Find where the given text appears and provide that cell's center as (x, y) coordinate. 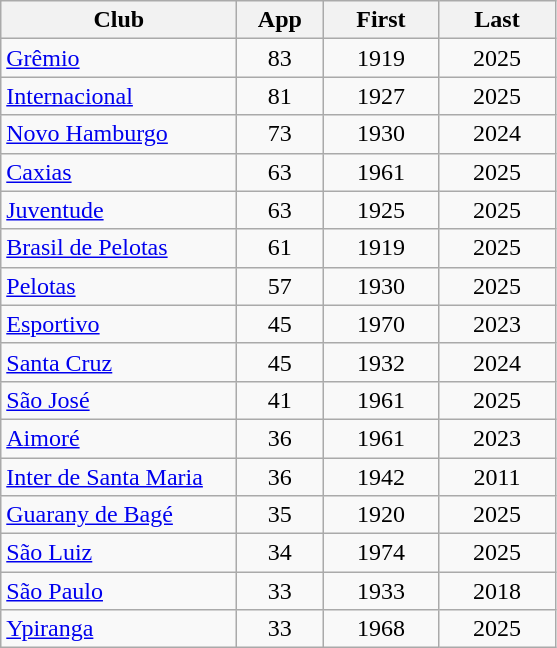
61 (280, 248)
Grêmio (119, 58)
Caxias (119, 172)
34 (280, 553)
Santa Cruz (119, 362)
Novo Hamburgo (119, 134)
Pelotas (119, 286)
1968 (381, 629)
1942 (381, 477)
1927 (381, 96)
81 (280, 96)
São José (119, 400)
83 (280, 58)
1974 (381, 553)
1932 (381, 362)
Club (119, 20)
2011 (497, 477)
First (381, 20)
1920 (381, 515)
41 (280, 400)
Inter de Santa Maria (119, 477)
1933 (381, 591)
73 (280, 134)
Aimoré (119, 438)
35 (280, 515)
Internacional (119, 96)
Last (497, 20)
App (280, 20)
São Paulo (119, 591)
Juventude (119, 210)
1925 (381, 210)
1970 (381, 324)
Brasil de Pelotas (119, 248)
Ypiranga (119, 629)
57 (280, 286)
Esportivo (119, 324)
2018 (497, 591)
Guarany de Bagé (119, 515)
São Luiz (119, 553)
